For the text-containing cell, return its midpoint in (x, y) coordinate format. 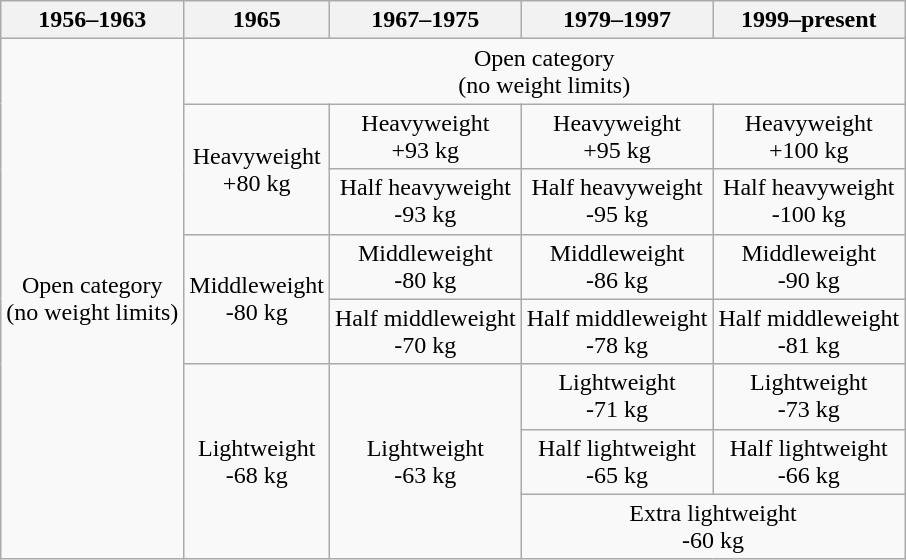
Middleweight-90 kg (809, 266)
Half middleweight-81 kg (809, 332)
Lightweight-63 kg (426, 462)
Heavyweight+95 kg (617, 136)
Half heavyweight-93 kg (426, 202)
Lightweight-68 kg (257, 462)
Half middleweight-70 kg (426, 332)
Half heavyweight-95 kg (617, 202)
1999–present (809, 20)
Heavyweight+100 kg (809, 136)
Half heavyweight-100 kg (809, 202)
Middleweight-86 kg (617, 266)
Half lightweight-66 kg (809, 462)
1967–1975 (426, 20)
Heavyweight+80 kg (257, 169)
Heavyweight+93 kg (426, 136)
1956–1963 (92, 20)
1965 (257, 20)
Half middleweight-78 kg (617, 332)
Half lightweight-65 kg (617, 462)
1979–1997 (617, 20)
Lightweight-73 kg (809, 396)
Extra lightweight-60 kg (712, 526)
Lightweight-71 kg (617, 396)
